Identify which cell holds the provided text, then report its [x, y] central coordinate. 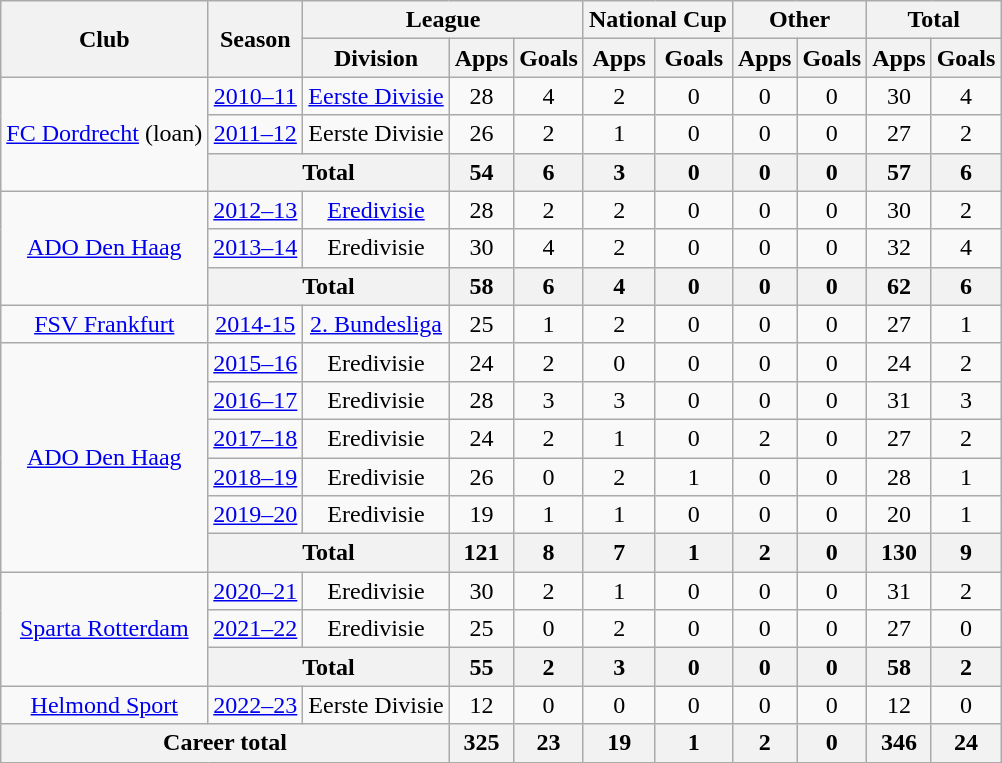
Career total [225, 743]
2016–17 [256, 400]
2010–11 [256, 96]
Sparta Rotterdam [104, 629]
121 [481, 553]
2019–20 [256, 515]
20 [899, 515]
2015–16 [256, 362]
62 [899, 286]
2012–13 [256, 210]
55 [481, 667]
2020–21 [256, 591]
Division [376, 58]
23 [549, 743]
7 [619, 553]
2013–14 [256, 248]
9 [966, 553]
32 [899, 248]
2021–22 [256, 629]
2. Bundesliga [376, 324]
Club [104, 39]
Season [256, 39]
Other [799, 20]
2017–18 [256, 438]
2022–23 [256, 705]
130 [899, 553]
57 [899, 172]
League [444, 20]
Helmond Sport [104, 705]
FC Dordrecht (loan) [104, 134]
FSV Frankfurt [104, 324]
325 [481, 743]
54 [481, 172]
8 [549, 553]
2018–19 [256, 477]
2014-15 [256, 324]
National Cup [658, 20]
346 [899, 743]
2011–12 [256, 134]
